Provide the (x, y) coordinate of the cell's center where the given text is located.  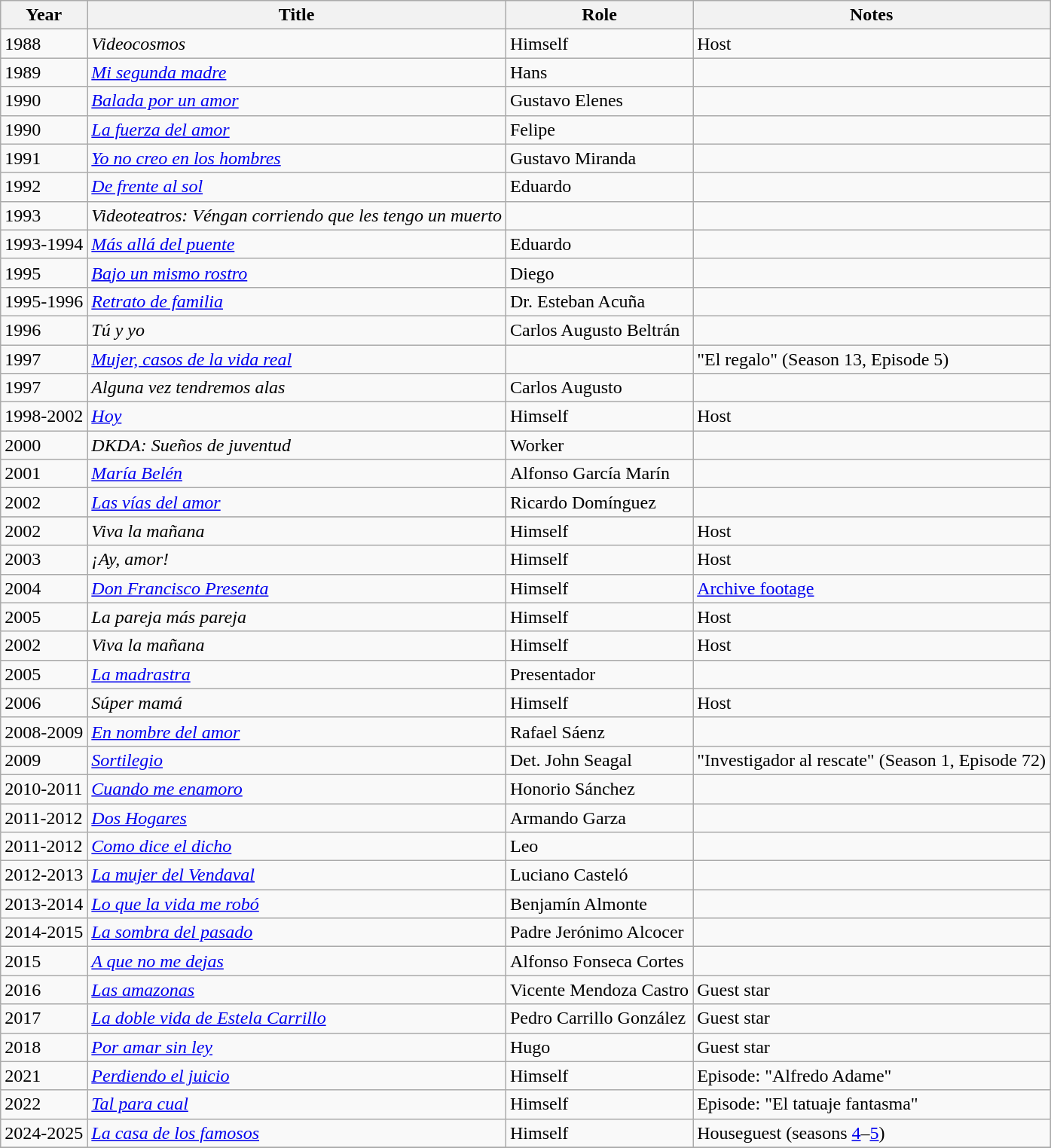
Yo no creo en los hombres (297, 158)
Don Francisco Presenta (297, 588)
2000 (44, 445)
La doble vida de Estela Carrillo (297, 1018)
1988 (44, 44)
2010-2011 (44, 789)
Bajo un mismo rostro (297, 273)
Mi segunda madre (297, 72)
Cuando me enamoro (297, 789)
Hugo (599, 1047)
Role (599, 15)
Year (44, 15)
A que no me dejas (297, 961)
Balada por un amor (297, 101)
Vicente Mendoza Castro (599, 990)
DKDA: Sueños de juventud (297, 445)
Carlos Augusto (599, 388)
1996 (44, 330)
1998-2002 (44, 417)
Dos Hogares (297, 817)
"El regalo" (Season 13, Episode 5) (872, 359)
Gustavo Elenes (599, 101)
Tú y yo (297, 330)
Lo que la vida me robó (297, 904)
Tal para cual (297, 1104)
Hoy (297, 417)
2012-2013 (44, 875)
Armando Garza (599, 817)
Retrato de familia (297, 301)
2016 (44, 990)
2013-2014 (44, 904)
1995 (44, 273)
Alguna vez tendremos alas (297, 388)
Presentador (599, 674)
Padre Jerónimo Alcocer (599, 933)
Dr. Esteban Acuña (599, 301)
Mujer, casos de la vida real (297, 359)
Det. John Seagal (599, 760)
La pareja más pareja (297, 617)
"Investigador al rescate" (Season 1, Episode 72) (872, 760)
2021 (44, 1076)
Súper mamá (297, 703)
Ricardo Domínguez (599, 502)
2006 (44, 703)
Videoteatros: Véngan corriendo que les tengo un muerto (297, 215)
Episode: "Alfredo Adame" (872, 1076)
2001 (44, 474)
2022 (44, 1104)
María Belén (297, 474)
Episode: "El tatuaje fantasma" (872, 1104)
Alfonso Fonseca Cortes (599, 961)
Perdiendo el juicio (297, 1076)
Rafael Sáenz (599, 731)
2009 (44, 760)
Honorio Sánchez (599, 789)
La casa de los famosos (297, 1133)
1993 (44, 215)
La sombra del pasado (297, 933)
2015 (44, 961)
Felipe (599, 130)
2003 (44, 560)
1993-1994 (44, 244)
De frente al sol (297, 187)
Alfonso García Marín (599, 474)
Leo (599, 847)
La fuerza del amor (297, 130)
Benjamín Almonte (599, 904)
En nombre del amor (297, 731)
1995-1996 (44, 301)
Las vías del amor (297, 502)
Por amar sin ley (297, 1047)
Title (297, 15)
Archive footage (872, 588)
Gustavo Miranda (599, 158)
Luciano Casteló (599, 875)
1991 (44, 158)
2017 (44, 1018)
2014-2015 (44, 933)
Pedro Carrillo González (599, 1018)
Más allá del puente (297, 244)
La mujer del Vendaval (297, 875)
Las amazonas (297, 990)
1992 (44, 187)
Sortilegio (297, 760)
Hans (599, 72)
La madrastra (297, 674)
1989 (44, 72)
Worker (599, 445)
Houseguest (seasons 4–5) (872, 1133)
Notes (872, 15)
Videocosmos (297, 44)
Como dice el dicho (297, 847)
Carlos Augusto Beltrán (599, 330)
2008-2009 (44, 731)
¡Ay, amor! (297, 560)
2024-2025 (44, 1133)
2018 (44, 1047)
Diego (599, 273)
2004 (44, 588)
